Output the (X, Y) coordinate of the center of the cell containing the given text.  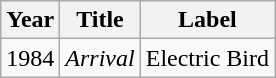
Year (30, 20)
Arrival (100, 58)
Electric Bird (207, 58)
1984 (30, 58)
Label (207, 20)
Title (100, 20)
